Return (X, Y) of the center of cell containing provided text 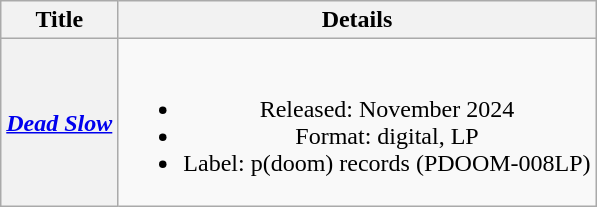
Released: November 2024Format: digital, LPLabel: p(doom) records (PDOOM-008LP) (357, 122)
Details (357, 20)
Dead Slow (60, 122)
Title (60, 20)
